Capture the cell that displays the provided text and extract its (x, y) central coordinate. 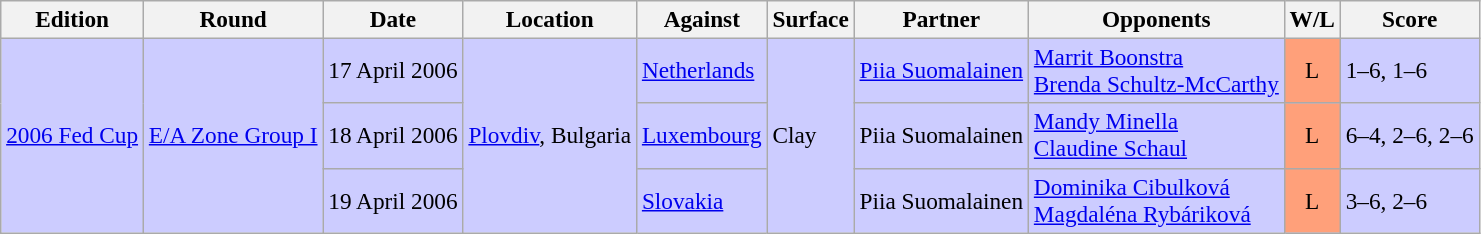
Partner (941, 19)
19 April 2006 (393, 200)
Netherlands (702, 70)
2006 Fed Cup (72, 135)
18 April 2006 (393, 136)
Edition (72, 19)
Surface (810, 19)
Location (550, 19)
3–6, 2–6 (1410, 200)
Marrit Boonstra Brenda Schultz-McCarthy (1156, 70)
Score (1410, 19)
Date (393, 19)
Opponents (1156, 19)
Plovdiv, Bulgaria (550, 135)
1–6, 1–6 (1410, 70)
Clay (810, 135)
6–4, 2–6, 2–6 (1410, 136)
Mandy Minella Claudine Schaul (1156, 136)
Round (232, 19)
W/L (1312, 19)
Dominika Cibulková Magdaléna Rybáriková (1156, 200)
17 April 2006 (393, 70)
Against (702, 19)
Luxembourg (702, 136)
E/A Zone Group I (232, 135)
Slovakia (702, 200)
